Find where the given text appears and provide that cell's center as [x, y] coordinate. 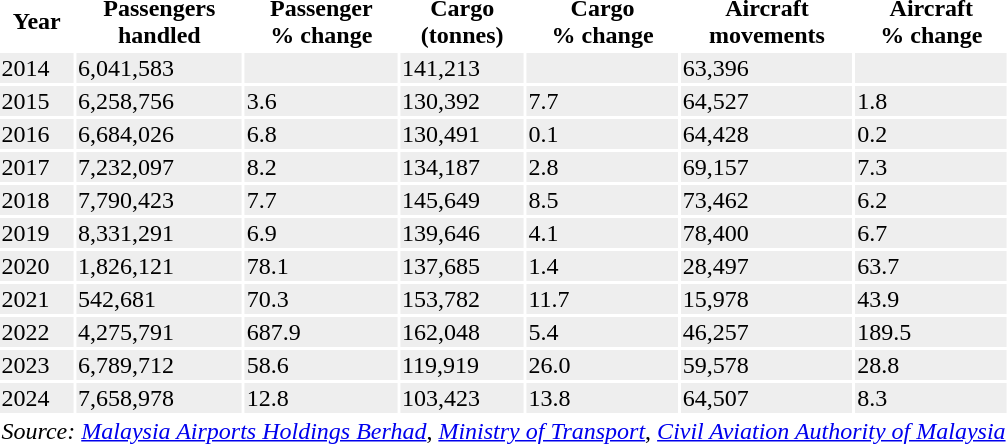
5.4 [602, 332]
162,048 [462, 332]
2023 [37, 365]
11.7 [602, 299]
4.1 [602, 233]
2.8 [602, 167]
6.9 [321, 233]
2024 [37, 398]
103,423 [462, 398]
6,789,712 [159, 365]
6,258,756 [159, 101]
687.9 [321, 332]
137,685 [462, 266]
139,646 [462, 233]
28.8 [932, 365]
1,826,121 [159, 266]
69,157 [766, 167]
141,213 [462, 68]
64,527 [766, 101]
15,978 [766, 299]
78.1 [321, 266]
1.4 [602, 266]
6.7 [932, 233]
8.2 [321, 167]
7.3 [932, 167]
8.5 [602, 200]
2022 [37, 332]
6,041,583 [159, 68]
145,649 [462, 200]
2020 [37, 266]
7,790,423 [159, 200]
6.2 [932, 200]
3.6 [321, 101]
7,658,978 [159, 398]
78,400 [766, 233]
59,578 [766, 365]
2017 [37, 167]
64,507 [766, 398]
6,684,026 [159, 134]
58.6 [321, 365]
2016 [37, 134]
130,491 [462, 134]
7,232,097 [159, 167]
46,257 [766, 332]
0.1 [602, 134]
70.3 [321, 299]
8,331,291 [159, 233]
8.3 [932, 398]
2015 [37, 101]
63.7 [932, 266]
26.0 [602, 365]
2018 [37, 200]
0.2 [932, 134]
6.8 [321, 134]
2014 [37, 68]
4,275,791 [159, 332]
542,681 [159, 299]
13.8 [602, 398]
2021 [37, 299]
43.9 [932, 299]
1.8 [932, 101]
12.8 [321, 398]
134,187 [462, 167]
73,462 [766, 200]
2019 [37, 233]
63,396 [766, 68]
130,392 [462, 101]
28,497 [766, 266]
119,919 [462, 365]
64,428 [766, 134]
189.5 [932, 332]
153,782 [462, 299]
